Return the [X, Y] coordinate for the center point of the cell that contains the specified text.  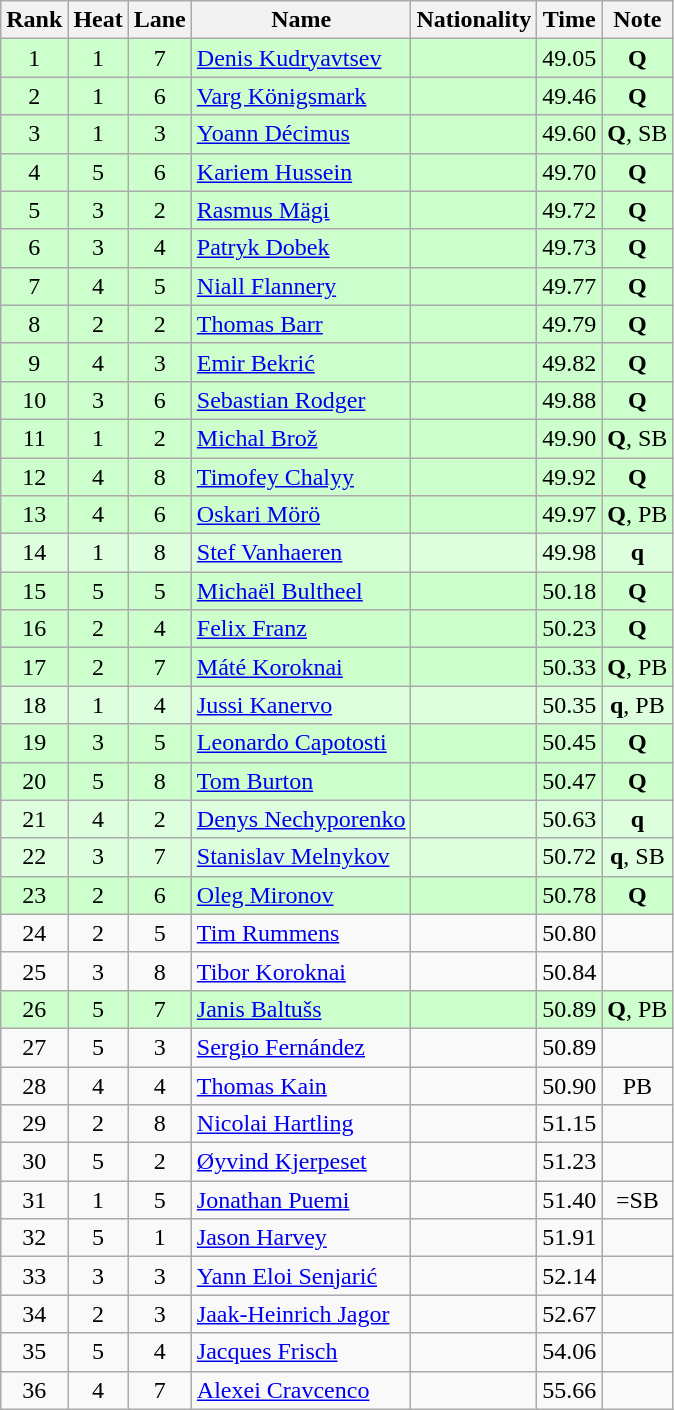
50.80 [570, 933]
29 [34, 1124]
Leonardo Capotosti [301, 743]
18 [34, 705]
Niall Flannery [301, 286]
34 [34, 1314]
50.45 [570, 743]
27 [34, 1047]
50.63 [570, 819]
Denys Nechyporenko [301, 819]
51.15 [570, 1124]
Time [570, 20]
52.14 [570, 1276]
Rank [34, 20]
49.73 [570, 248]
Thomas Kain [301, 1085]
Varg Königsmark [301, 96]
49.82 [570, 362]
28 [34, 1085]
26 [34, 1009]
PB [638, 1085]
Heat [98, 20]
49.88 [570, 400]
Yoann Décimus [301, 134]
9 [34, 362]
50.90 [570, 1085]
50.84 [570, 971]
Timofey Chalyy [301, 477]
23 [34, 895]
32 [34, 1238]
12 [34, 477]
14 [34, 553]
50.33 [570, 667]
q, PB [638, 705]
Stanislav Melnykov [301, 857]
50.78 [570, 895]
11 [34, 438]
36 [34, 1390]
Denis Kudryavtsev [301, 58]
24 [34, 933]
Tom Burton [301, 781]
Nationality [474, 20]
31 [34, 1200]
Felix Franz [301, 629]
50.18 [570, 591]
Rasmus Mägi [301, 210]
Emir Bekrić [301, 362]
49.72 [570, 210]
49.90 [570, 438]
49.05 [570, 58]
49.79 [570, 324]
51.23 [570, 1162]
Yann Eloi Senjarić [301, 1276]
17 [34, 667]
Oleg Mironov [301, 895]
52.67 [570, 1314]
Thomas Barr [301, 324]
Janis Baltušs [301, 1009]
Jussi Kanervo [301, 705]
51.40 [570, 1200]
13 [34, 515]
50.47 [570, 781]
Jaak-Heinrich Jagor [301, 1314]
Michal Brož [301, 438]
30 [34, 1162]
49.92 [570, 477]
Tibor Koroknai [301, 971]
Lane [160, 20]
49.60 [570, 134]
35 [34, 1352]
Name [301, 20]
19 [34, 743]
22 [34, 857]
Note [638, 20]
Sebastian Rodger [301, 400]
Kariem Hussein [301, 172]
25 [34, 971]
10 [34, 400]
Máté Koroknai [301, 667]
Jonathan Puemi [301, 1200]
49.70 [570, 172]
q, SB [638, 857]
Jacques Frisch [301, 1352]
55.66 [570, 1390]
50.35 [570, 705]
=SB [638, 1200]
49.77 [570, 286]
Øyvind Kjerpeset [301, 1162]
20 [34, 781]
51.91 [570, 1238]
15 [34, 591]
Sergio Fernández [301, 1047]
33 [34, 1276]
50.72 [570, 857]
49.98 [570, 553]
16 [34, 629]
Michaël Bultheel [301, 591]
Patryk Dobek [301, 248]
Nicolai Hartling [301, 1124]
50.23 [570, 629]
Jason Harvey [301, 1238]
Alexei Cravcenco [301, 1390]
49.97 [570, 515]
21 [34, 819]
54.06 [570, 1352]
Oskari Mörö [301, 515]
Tim Rummens [301, 933]
Stef Vanhaeren [301, 553]
49.46 [570, 96]
